Extract the [x, y] coordinate from the center of the cell holding the provided text.  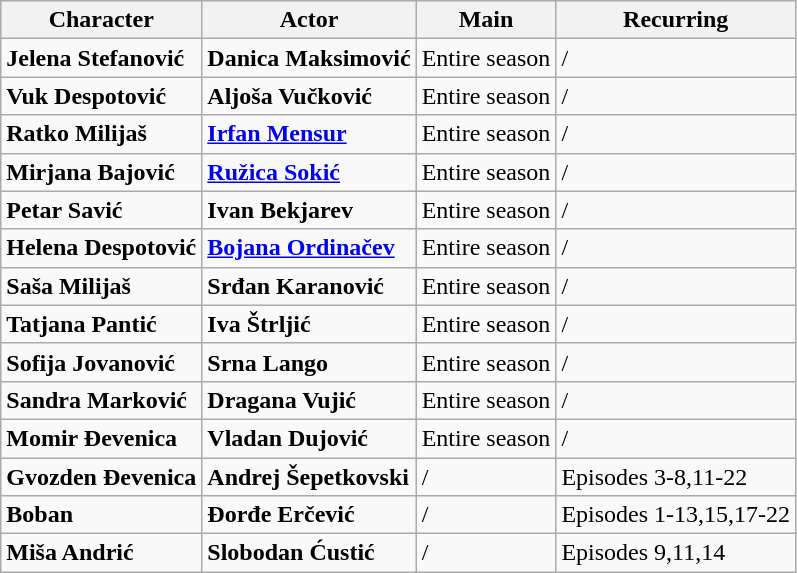
Tatjana Pantić [102, 324]
Episodes 1-13,15,17-22 [676, 515]
Iva Štrljić [309, 324]
Vladan Dujović [309, 438]
Sofija Jovanović [102, 362]
Slobodan Ćustić [309, 553]
Helena Despotović [102, 248]
Dragana Vujić [309, 400]
Đorđe Erčević [309, 515]
Character [102, 20]
Main [486, 20]
Danica Maksimović [309, 58]
Srna Lango [309, 362]
Aljoša Vučković [309, 96]
Jelena Stefanović [102, 58]
Actor [309, 20]
Ratko Milijaš [102, 134]
Ružica Sokić [309, 172]
Episodes 9,11,14 [676, 553]
Irfan Mensur [309, 134]
Ivan Bekjarev [309, 210]
Mirjana Bajović [102, 172]
Sandra Marković [102, 400]
Boban [102, 515]
Petar Savić [102, 210]
Recurring [676, 20]
Gvozden Đevenica [102, 477]
Episodes 3-8,11-22 [676, 477]
Momir Đevenica [102, 438]
Srđan Karanović [309, 286]
Vuk Despotović [102, 96]
Miša Andrić [102, 553]
Andrej Šepetkovski [309, 477]
Saša Milijaš [102, 286]
Bojana Ordinačev [309, 248]
